Capture the cell that displays the provided text and extract its (x, y) central coordinate. 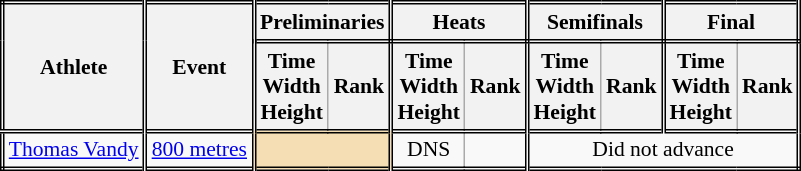
Preliminaries (322, 22)
Athlete (74, 67)
Event (199, 67)
Final (731, 22)
800 metres (199, 150)
Semifinals (595, 22)
Heats (459, 22)
Did not advance (663, 150)
DNS (428, 150)
Thomas Vandy (74, 150)
